Return the (x, y) coordinate for the center point of the cell that contains the specified text.  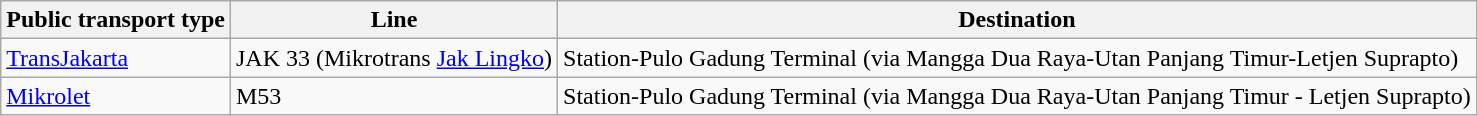
Station-Pulo Gadung Terminal (via Mangga Dua Raya-Utan Panjang Timur-Letjen Suprapto) (1018, 58)
Mikrolet (116, 96)
TransJakarta (116, 58)
Line (394, 20)
Destination (1018, 20)
JAK 33 (Mikrotrans Jak Lingko) (394, 58)
Station-Pulo Gadung Terminal (via Mangga Dua Raya-Utan Panjang Timur - Letjen Suprapto) (1018, 96)
Public transport type (116, 20)
M53 (394, 96)
